Locate the cell with the specified text and output its (X, Y) center coordinate. 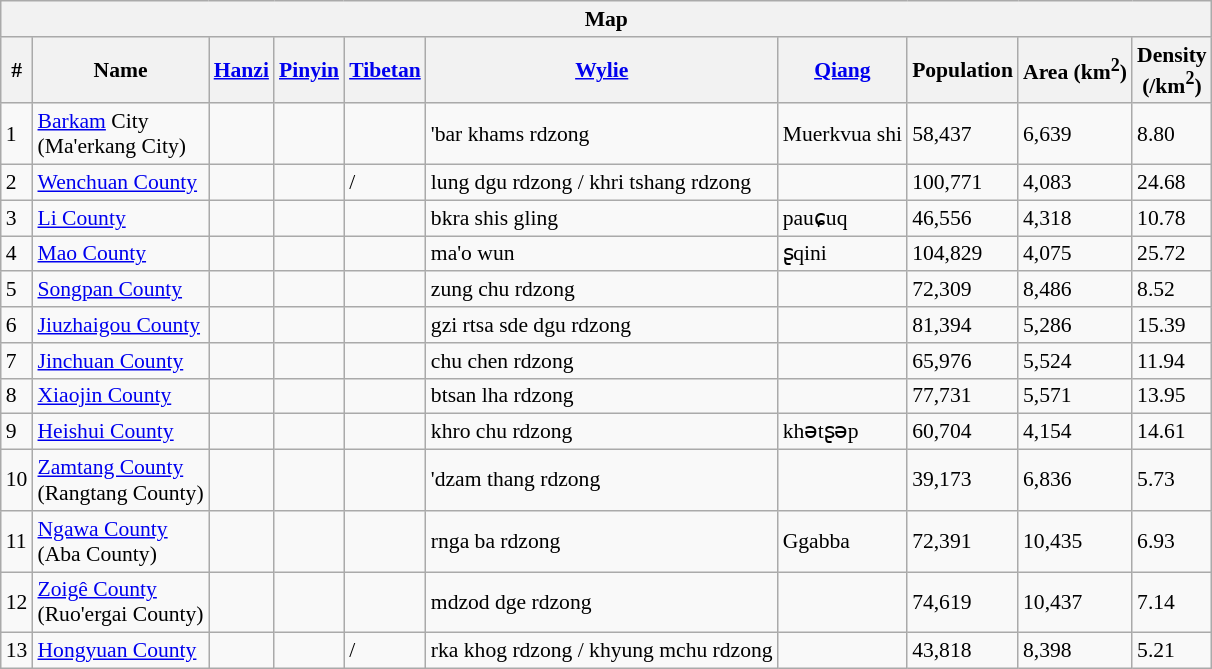
13.95 (1172, 396)
8.80 (1172, 134)
Population (962, 70)
5 (17, 290)
2 (17, 183)
7.14 (1172, 602)
6 (17, 325)
Name (120, 70)
10 (17, 480)
5,571 (1075, 396)
Zamtang County(Rangtang County) (120, 480)
100,771 (962, 183)
1 (17, 134)
4,083 (1075, 183)
14.61 (1172, 432)
4,075 (1075, 254)
8 (17, 396)
4 (17, 254)
Ggabba (842, 542)
# (17, 70)
Jinchuan County (120, 361)
ʂqini (842, 254)
6,639 (1075, 134)
11.94 (1172, 361)
3 (17, 218)
8,486 (1075, 290)
77,731 (962, 396)
Tibetan (385, 70)
gzi rtsa sde dgu rdzong (602, 325)
Density(/km2) (1172, 70)
9 (17, 432)
5.21 (1172, 651)
Muerkvua shi (842, 134)
Heishui County (120, 432)
46,556 (962, 218)
pauɕuq (842, 218)
Mao County (120, 254)
15.39 (1172, 325)
ma'o wun (602, 254)
Pinyin (309, 70)
Wylie (602, 70)
bkra shis gling (602, 218)
8,398 (1075, 651)
chu chen rdzong (602, 361)
Barkam City(Ma'erkang City) (120, 134)
13 (17, 651)
4,154 (1075, 432)
74,619 (962, 602)
rnga ba rdzong (602, 542)
5,524 (1075, 361)
5,286 (1075, 325)
rka khog rdzong / khyung mchu rdzong (602, 651)
khǝtʂǝp (842, 432)
Hongyuan County (120, 651)
Zoigê County(Ruo'ergai County) (120, 602)
lung dgu rdzong / khri tshang rdzong (602, 183)
60,704 (962, 432)
5.73 (1172, 480)
72,309 (962, 290)
zung chu rdzong (602, 290)
btsan lha rdzong (602, 396)
Qiang (842, 70)
4,318 (1075, 218)
Ngawa County(Aba County) (120, 542)
72,391 (962, 542)
65,976 (962, 361)
7 (17, 361)
6.93 (1172, 542)
Jiuzhaigou County (120, 325)
10,437 (1075, 602)
Wenchuan County (120, 183)
Map (606, 19)
81,394 (962, 325)
'dzam thang rdzong (602, 480)
6,836 (1075, 480)
Li County (120, 218)
11 (17, 542)
25.72 (1172, 254)
39,173 (962, 480)
Hanzi (242, 70)
10,435 (1075, 542)
Xiaojin County (120, 396)
Songpan County (120, 290)
'bar khams rdzong (602, 134)
12 (17, 602)
58,437 (962, 134)
43,818 (962, 651)
Area (km2) (1075, 70)
mdzod dge rdzong (602, 602)
khro chu rdzong (602, 432)
24.68 (1172, 183)
10.78 (1172, 218)
104,829 (962, 254)
8.52 (1172, 290)
